Scan for the cell matching the given text and deliver its (X, Y) coordinate at center. 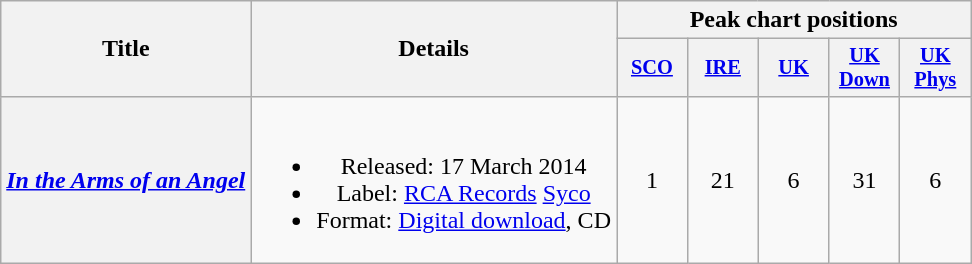
SCO (652, 68)
Peak chart positions (793, 20)
IRE (722, 68)
21 (722, 180)
In the Arms of an Angel (126, 180)
UK Down (864, 68)
31 (864, 180)
UK Phys (936, 68)
Released: 17 March 2014Label: RCA Records SycoFormat: Digital download, CD (434, 180)
UK (794, 68)
Details (434, 49)
Title (126, 49)
1 (652, 180)
